From the cell containing the given text, extract its center point as [x, y] coordinate. 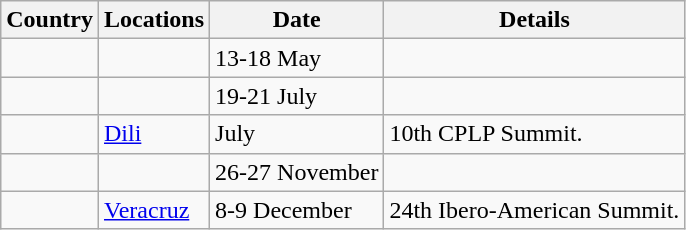
Locations [154, 20]
24th Ibero-American Summit. [534, 210]
Dili [154, 134]
Country [50, 20]
Details [534, 20]
Veracruz [154, 210]
10th CPLP Summit. [534, 134]
8-9 December [297, 210]
July [297, 134]
26-27 November [297, 172]
19-21 July [297, 96]
13-18 May [297, 58]
Date [297, 20]
